Extract the (X, Y) coordinate from the center of the cell holding the provided text.  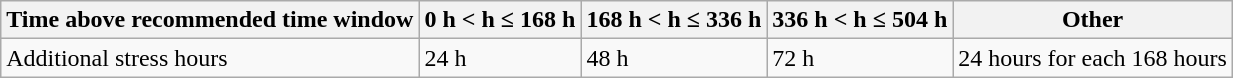
Time above recommended time window (210, 20)
Other (1093, 20)
72 h (860, 58)
Additional stress hours (210, 58)
168 h < h ≤ 336 h (674, 20)
24 h (500, 58)
0 h < h ≤ 168 h (500, 20)
336 h < h ≤ 504 h (860, 20)
24 hours for each 168 hours (1093, 58)
48 h (674, 58)
